Search for the cell housing the specified text and yield its (X, Y) center coordinate. 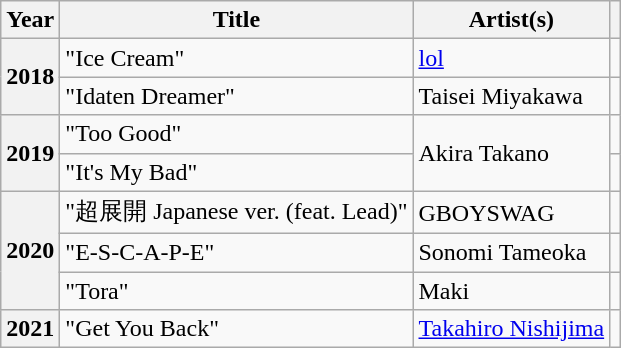
"Tora" (236, 291)
Title (236, 20)
Maki (512, 291)
"超展開 Japanese ver. (feat. Lead)" (236, 212)
2019 (30, 153)
Taisei Miyakawa (512, 96)
"E-S-C-A-P-E" (236, 253)
"Get You Back" (236, 329)
Takahiro Nishijima (512, 329)
"Ice Cream" (236, 58)
Artist(s) (512, 20)
"Idaten Dreamer" (236, 96)
Sonomi Tameoka (512, 253)
Year (30, 20)
2018 (30, 77)
"It's My Bad" (236, 172)
lol (512, 58)
2020 (30, 250)
"Too Good" (236, 134)
Akira Takano (512, 153)
2021 (30, 329)
GBOYSWAG (512, 212)
